Extract the (X, Y) coordinate from the center of the cell holding the provided text.  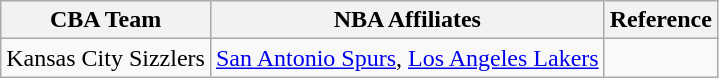
San Antonio Spurs, Los Angeles Lakers (407, 58)
NBA Affiliates (407, 20)
Kansas City Sizzlers (106, 58)
CBA Team (106, 20)
Reference (660, 20)
